From the cell containing the given text, extract its center point as (X, Y) coordinate. 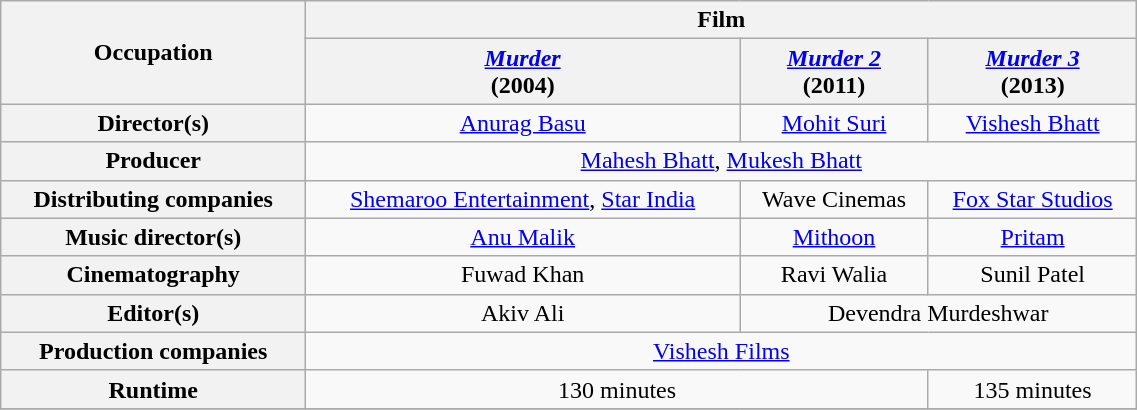
Director(s) (154, 123)
Ravi Walia (834, 275)
Editor(s) (154, 313)
Distributing companies (154, 199)
130 minutes (618, 389)
Production companies (154, 351)
Music director(s) (154, 237)
Anu Malik (523, 237)
Mahesh Bhatt, Mukesh Bhatt (722, 161)
Vishesh Bhatt (1032, 123)
Wave Cinemas (834, 199)
Mithoon (834, 237)
135 minutes (1032, 389)
Sunil Patel (1032, 275)
Fuwad Khan (523, 275)
Devendra Murdeshwar (938, 313)
Producer (154, 161)
Cinematography (154, 275)
Anurag Basu (523, 123)
Murder 3 (2013) (1032, 72)
Akiv Ali (523, 313)
Runtime (154, 389)
Murder 2 (2011) (834, 72)
Vishesh Films (722, 351)
Shemaroo Entertainment, Star India (523, 199)
Film (722, 20)
Mohit Suri (834, 123)
Occupation (154, 52)
Fox Star Studios (1032, 199)
Pritam (1032, 237)
Murder (2004) (523, 72)
